Extract the [x, y] coordinate from the center of the cell holding the provided text.  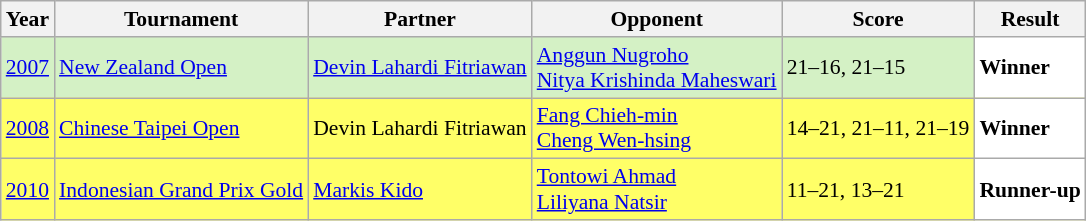
11–21, 13–21 [878, 190]
New Zealand Open [181, 68]
21–16, 21–15 [878, 68]
Anggun Nugroho Nitya Krishinda Maheswari [657, 68]
Markis Kido [420, 190]
Fang Chieh-min Cheng Wen-hsing [657, 128]
2010 [28, 190]
Indonesian Grand Prix Gold [181, 190]
Partner [420, 19]
Runner-up [1030, 190]
Score [878, 19]
Tournament [181, 19]
Opponent [657, 19]
14–21, 21–11, 21–19 [878, 128]
2008 [28, 128]
Result [1030, 19]
Year [28, 19]
Tontowi Ahmad Liliyana Natsir [657, 190]
Chinese Taipei Open [181, 128]
2007 [28, 68]
